Pinpoint the cell where the given text exists, returning its [x, y] midpoint coordinate. 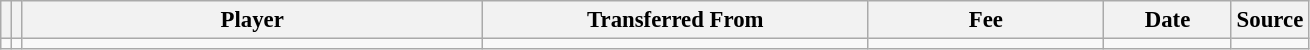
Transferred From [676, 20]
Fee [986, 20]
Player [252, 20]
Date [1168, 20]
Source [1270, 20]
